Return the [x, y] coordinate for the center point of the cell that contains the specified text.  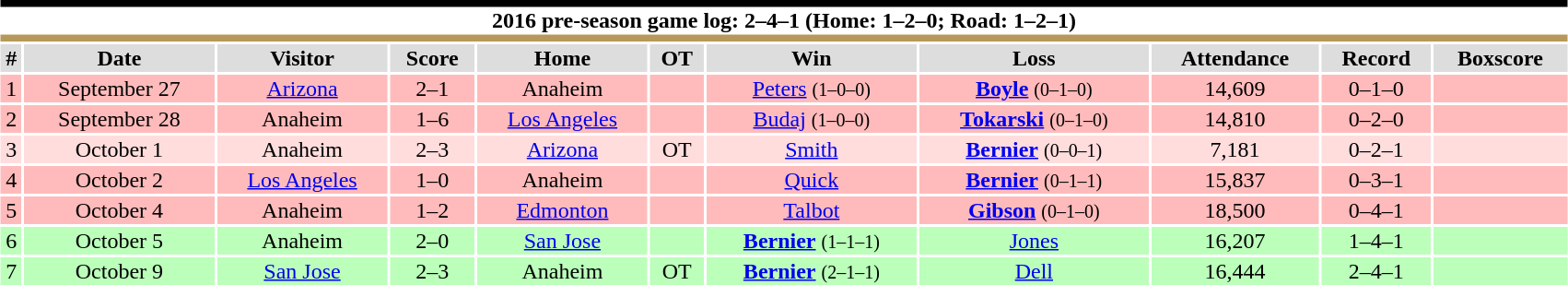
Visitor [302, 58]
October 4 [120, 210]
Talbot [811, 210]
Boyle (0–1–0) [1034, 89]
2016 pre-season game log: 2–4–1 (Home: 1–2–0; Road: 1–2–1) [784, 20]
16,444 [1235, 271]
2 [11, 119]
Quick [811, 180]
Score [433, 58]
0–1–0 [1376, 89]
October 9 [120, 271]
0–4–1 [1376, 210]
Loss [1034, 58]
Budaj (1–0–0) [811, 119]
1–4–1 [1376, 241]
16,207 [1235, 241]
Date [120, 58]
5 [11, 210]
Bernier (0–1–1) [1034, 180]
15,837 [1235, 180]
Edmonton [563, 210]
1 [11, 89]
Attendance [1235, 58]
Home [563, 58]
October 5 [120, 241]
Win [811, 58]
0–2–1 [1376, 149]
2–4–1 [1376, 271]
# [11, 58]
Bernier (0–0–1) [1034, 149]
14,810 [1235, 119]
Dell [1034, 271]
Jones [1034, 241]
1–6 [433, 119]
1–0 [433, 180]
October 2 [120, 180]
Smith [811, 149]
7 [11, 271]
18,500 [1235, 210]
September 28 [120, 119]
2–1 [433, 89]
0–3–1 [1376, 180]
2–0 [433, 241]
Gibson (0–1–0) [1034, 210]
October 1 [120, 149]
3 [11, 149]
7,181 [1235, 149]
September 27 [120, 89]
0–2–0 [1376, 119]
Bernier (1–1–1) [811, 241]
14,609 [1235, 89]
Bernier (2–1–1) [811, 271]
6 [11, 241]
4 [11, 180]
1–2 [433, 210]
Record [1376, 58]
Peters (1–0–0) [811, 89]
Boxscore [1501, 58]
Tokarski (0–1–0) [1034, 119]
